Scan for the cell matching the given text and deliver its [X, Y] coordinate at center. 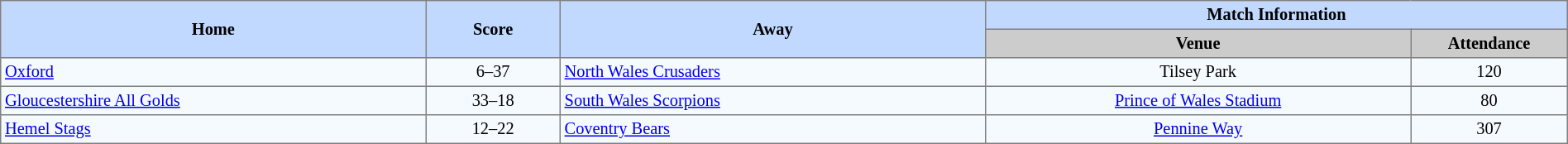
Hemel Stags [213, 129]
Score [493, 30]
12–22 [493, 129]
South Wales Scorpions [772, 100]
Gloucestershire All Golds [213, 100]
Coventry Bears [772, 129]
Oxford [213, 72]
307 [1489, 129]
Pennine Way [1198, 129]
Home [213, 30]
Away [772, 30]
Venue [1198, 43]
North Wales Crusaders [772, 72]
33–18 [493, 100]
6–37 [493, 72]
Match Information [1277, 15]
120 [1489, 72]
Attendance [1489, 43]
Prince of Wales Stadium [1198, 100]
Tilsey Park [1198, 72]
80 [1489, 100]
